Return [X, Y] of the center of cell containing provided text 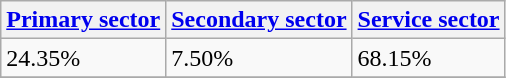
Secondary sector [259, 20]
Service sector [428, 20]
Primary sector [84, 20]
7.50% [259, 58]
68.15% [428, 58]
24.35% [84, 58]
